Find where the given text appears and provide that cell's center as [X, Y] coordinate. 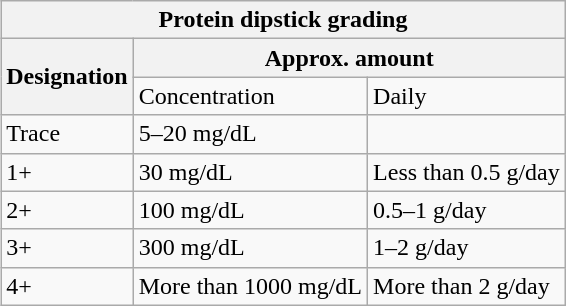
Concentration [250, 96]
2+ [67, 210]
30 mg/dL [250, 172]
0.5–1 g/day [467, 210]
100 mg/dL [250, 210]
1+ [67, 172]
Daily [467, 96]
Trace [67, 134]
3+ [67, 248]
4+ [67, 286]
Protein dipstick grading [283, 20]
Less than 0.5 g/day [467, 172]
More than 1000 mg/dL [250, 286]
Approx. amount [349, 58]
More than 2 g/day [467, 286]
5–20 mg/dL [250, 134]
1–2 g/day [467, 248]
300 mg/dL [250, 248]
Designation [67, 77]
